Extract the [x, y] coordinate from the center of the cell holding the provided text.  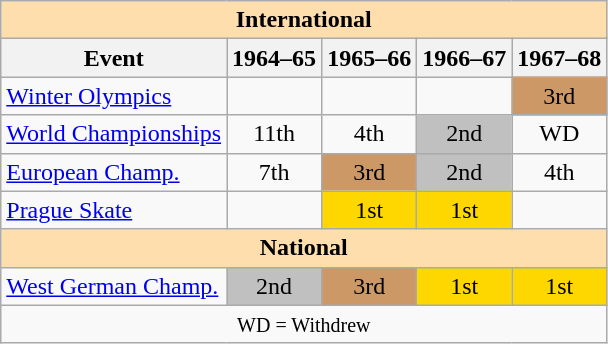
1966–67 [464, 58]
World Championships [114, 134]
Winter Olympics [114, 96]
WD = Withdrew [304, 324]
1964–65 [274, 58]
7th [274, 172]
WD [560, 134]
Event [114, 58]
1965–66 [370, 58]
Prague Skate [114, 210]
1967–68 [560, 58]
European Champ. [114, 172]
International [304, 20]
National [304, 248]
West German Champ. [114, 286]
11th [274, 134]
